Scan for the cell matching the given text and deliver its [X, Y] coordinate at center. 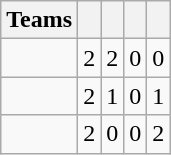
Teams [40, 20]
